Return the [x, y] coordinate for the center point of the cell that contains the specified text.  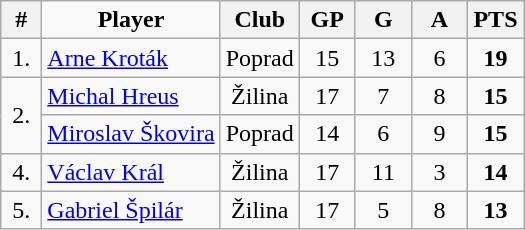
PTS [495, 20]
4. [22, 172]
Club [260, 20]
Player [131, 20]
5 [383, 210]
Gabriel Špilár [131, 210]
GP [327, 20]
Michal Hreus [131, 96]
1. [22, 58]
# [22, 20]
G [383, 20]
3 [439, 172]
11 [383, 172]
19 [495, 58]
7 [383, 96]
Arne Kroták [131, 58]
Václav Král [131, 172]
5. [22, 210]
9 [439, 134]
2. [22, 115]
A [439, 20]
Miroslav Škovira [131, 134]
